Find where the given text appears and provide that cell's center as [x, y] coordinate. 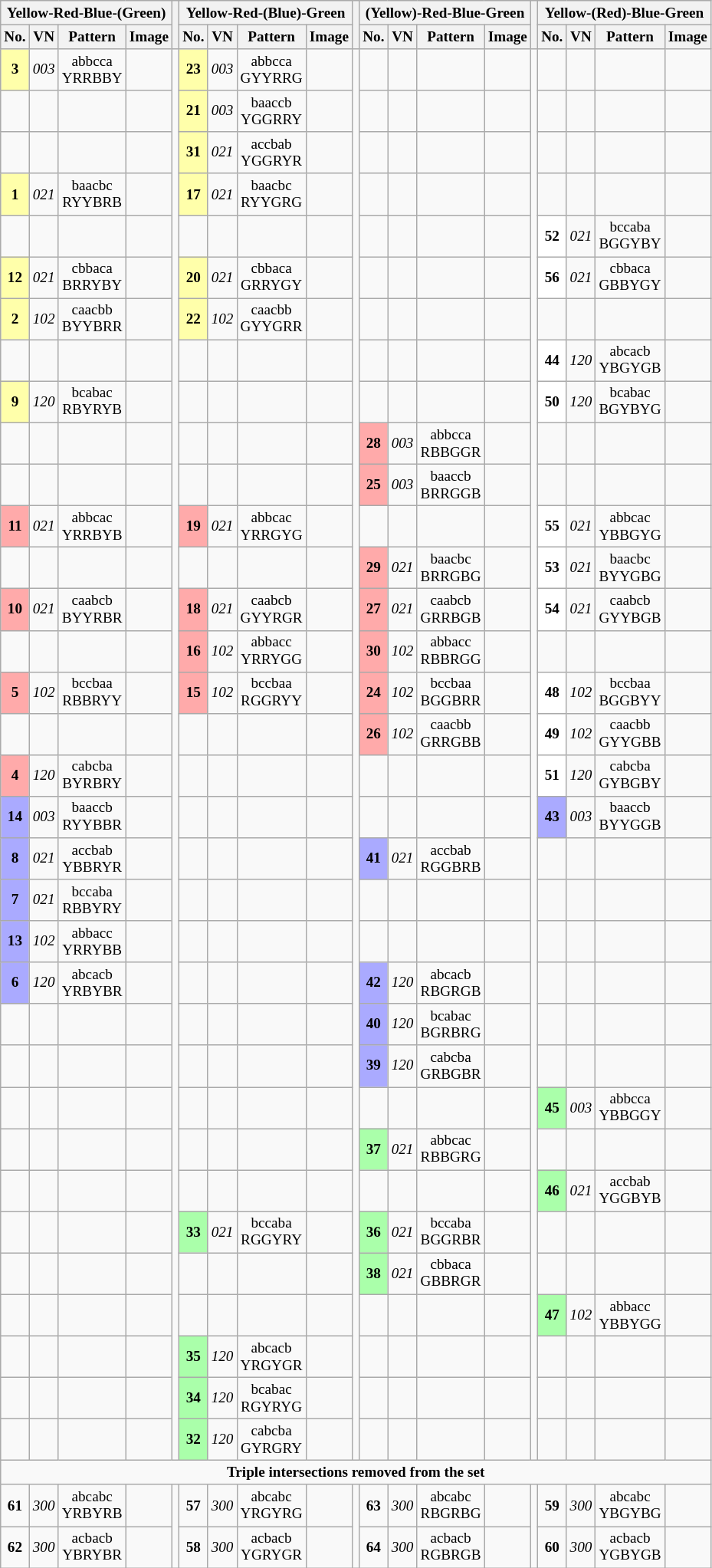
35 [193, 1356]
bcabacRBYRYB [92, 402]
23 [193, 70]
abbccaYBBGGY [630, 1107]
18 [193, 610]
62 [15, 1547]
caabcbGYYBGB [630, 610]
6 [15, 983]
4 [15, 775]
accbabYGGRYR [271, 153]
caabcbGYYRGR [271, 610]
acbacbYBRYBR [92, 1547]
bccabaRGGYRY [271, 1232]
acbacbYGBYGB [630, 1547]
Yellow-Red-Blue-(Green) [87, 13]
bccbaaRBBRYY [92, 692]
cabcbaGYBGBY [630, 775]
abcabcYRBYRB [92, 1505]
acbacbYGRYGR [271, 1547]
abbcacRBBGRG [451, 1149]
48 [552, 692]
bcabacBGRBRG [451, 1024]
51 [552, 775]
baacbcRYYBRB [92, 194]
caacbbGYYGBB [630, 734]
bccbaaBGGBYY [630, 692]
3 [15, 70]
64 [374, 1547]
baacbcBRRGBG [451, 568]
accbabYBBRYR [92, 858]
Yellow-(Red)-Blue-Green [625, 13]
abbcacYBBGYG [630, 526]
55 [552, 526]
baaccbRYYBBR [92, 817]
baaccbBYYGGB [630, 817]
bccabaBGGYBY [630, 235]
33 [193, 1232]
abbcacYRRGYG [271, 526]
14 [15, 817]
7 [15, 900]
bcabacBGYBYG [630, 402]
acbacbRGBRGB [451, 1547]
abcabcYBGYBG [630, 1505]
baaccbBRRGGB [451, 485]
abbaccYRRYBB [92, 942]
29 [374, 568]
baaccbYGGRRY [271, 111]
52 [552, 235]
21 [193, 111]
27 [374, 610]
abbccaYRRBBY [92, 70]
17 [193, 194]
24 [374, 692]
bccbaaRGGRYY [271, 692]
caacbbGRRGBB [451, 734]
59 [552, 1505]
20 [193, 278]
bccabaRBBYRY [92, 900]
63 [374, 1505]
bccbaaBGGBRR [451, 692]
1 [15, 194]
44 [552, 360]
46 [552, 1191]
41 [374, 858]
25 [374, 485]
13 [15, 942]
38 [374, 1274]
47 [552, 1315]
40 [374, 1024]
baacbcRYYGRG [271, 194]
abcacbRBGRGB [451, 983]
31 [193, 153]
accbabYGGBYB [630, 1191]
abcabcRBGRBG [451, 1505]
caacbbGYYGRR [271, 319]
42 [374, 983]
2 [15, 319]
baacbcBYYGBG [630, 568]
34 [193, 1398]
cbbacaGBBYGY [630, 278]
bccabaBGGRBR [451, 1232]
cabcbaGRBGBR [451, 1066]
50 [552, 402]
abbaccYRRYGG [271, 651]
54 [552, 610]
11 [15, 526]
30 [374, 651]
39 [374, 1066]
58 [193, 1547]
8 [15, 858]
22 [193, 319]
45 [552, 1107]
32 [193, 1439]
60 [552, 1547]
abbaccYBBYGG [630, 1315]
abbcacYRRBYB [92, 526]
9 [15, 402]
(Yellow)-Red-Blue-Green [445, 13]
caacbbBYYBRR [92, 319]
Yellow-Red-(Blue)-Green [266, 13]
37 [374, 1149]
12 [15, 278]
49 [552, 734]
cbbacaBRRYBY [92, 278]
10 [15, 610]
53 [552, 568]
cbbacaGRRYGY [271, 278]
5 [15, 692]
abcacbYRGYGR [271, 1356]
61 [15, 1505]
bcabacRGYRYG [271, 1398]
16 [193, 651]
abcabcYRGYRG [271, 1505]
43 [552, 817]
19 [193, 526]
abbccaGYYRRG [271, 70]
abcacbYBGYGB [630, 360]
accbabRGGBRB [451, 858]
cabcbaBYRBRY [92, 775]
abcacbYRBYBR [92, 983]
36 [374, 1232]
abbaccRBBRGG [451, 651]
15 [193, 692]
caabcbGRRBGB [451, 610]
56 [552, 278]
26 [374, 734]
cbbacaGBBRGR [451, 1274]
caabcbBYYRBR [92, 610]
cabcbaGYRGRY [271, 1439]
57 [193, 1505]
28 [374, 443]
Triple intersections removed from the set [356, 1473]
abbccaRBBGGR [451, 443]
